Identify which cell holds the provided text, then report its (x, y) central coordinate. 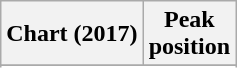
Peakposition (189, 34)
Chart (2017) (72, 34)
